Locate the cell with the specified text and output its [X, Y] center coordinate. 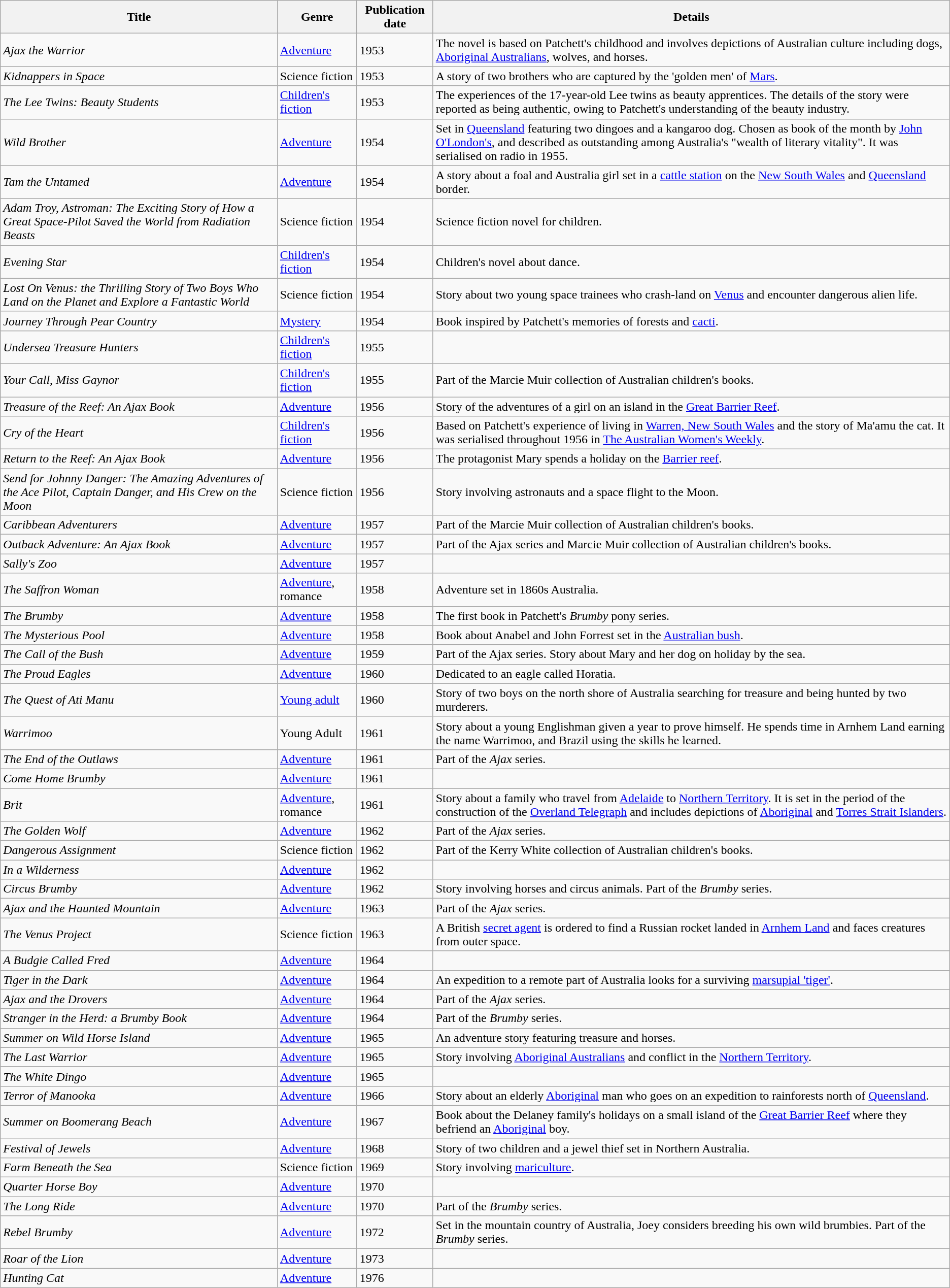
Hunting Cat [139, 1278]
The Long Ride [139, 1206]
Publication date [395, 17]
The Lee Twins: Beauty Students [139, 103]
Dedicated to an eagle called Horatia. [691, 674]
1969 [395, 1168]
Book about the Delaney family's holidays on a small island of the Great Barrier Reef where they befriend an Aboriginal boy. [691, 1122]
Summer on Wild Horse Island [139, 1038]
Ajax and the Haunted Mountain [139, 908]
The protagonist Mary spends a holiday on the Barrier reef. [691, 459]
The Brumby [139, 616]
Adam Troy, Astroman: The Exciting Story of How a Great Space-Pilot Saved the World from Radiation Beasts [139, 222]
1966 [395, 1096]
The Golden Wolf [139, 831]
Story involving mariculture. [691, 1168]
Farm Beneath the Sea [139, 1168]
1959 [395, 654]
Wild Brother [139, 142]
Sally's Zoo [139, 564]
Ajax and the Drovers [139, 999]
The Saffron Woman [139, 590]
Undersea Treasure Hunters [139, 347]
Journey Through Pear Country [139, 321]
Roar of the Lion [139, 1259]
Adventure set in 1860s Australia. [691, 590]
Quarter Horse Boy [139, 1187]
Terror of Manooka [139, 1096]
Summer on Boomerang Beach [139, 1122]
The White Dingo [139, 1076]
Title [139, 17]
Kidnappers in Space [139, 76]
Story involving astronauts and a space flight to the Moon. [691, 492]
Brit [139, 804]
Return to the Reef: An Ajax Book [139, 459]
Story involving Aboriginal Australians and conflict in the Northern Territory. [691, 1057]
Caribbean Adventurers [139, 525]
The novel is based on Patchett's childhood and involves depictions of Australian culture including dogs, Aboriginal Australians, wolves, and horses. [691, 50]
Young adult [317, 700]
Warrimoo [139, 733]
The first book in Patchett's Brumby pony series. [691, 616]
Tiger in the Dark [139, 980]
Story about an elderly Aboriginal man who goes on an expedition to rainforests north of Queensland. [691, 1096]
Part of the Ajax series and Marcie Muir collection of Australian children's books. [691, 544]
Set in the mountain country of Australia, Joey considers breeding his own wild brumbies. Part of the Brumby series. [691, 1233]
Children's novel about dance. [691, 262]
A Budgie Called Fred [139, 961]
Young Adult [317, 733]
The Mysterious Pool [139, 635]
Lost On Venus: the Thrilling Story of Two Boys Who Land on the Planet and Explore a Fantastic World [139, 294]
Book inspired by Patchett's memories of forests and cacti. [691, 321]
Festival of Jewels [139, 1148]
Part of the Ajax series. Story about Mary and her dog on holiday by the sea. [691, 654]
Mystery [317, 321]
1972 [395, 1233]
A British secret agent is ordered to find a Russian rocket landed in Arnhem Land and faces creatures from outer space. [691, 934]
Story of two children and a jewel thief set in Northern Australia. [691, 1148]
Story about two young space trainees who crash-land on Venus and encounter dangerous alien life. [691, 294]
Rebel Brumby [139, 1233]
Part of the Kerry White collection of Australian children's books. [691, 850]
1967 [395, 1122]
The Last Warrior [139, 1057]
The Venus Project [139, 934]
Circus Brumby [139, 889]
In a Wilderness [139, 870]
Come Home Brumby [139, 778]
Ajax the Warrior [139, 50]
Story of two boys on the north shore of Australia searching for treasure and being hunted by two murderers. [691, 700]
An expedition to a remote part of Australia looks for a surviving marsupial 'tiger'. [691, 980]
1976 [395, 1278]
Details [691, 17]
Cry of the Heart [139, 433]
Story of the adventures of a girl on an island in the Great Barrier Reef. [691, 407]
The Call of the Bush [139, 654]
A story of two brothers who are captured by the 'golden men' of Mars. [691, 76]
Your Call, Miss Gaynor [139, 380]
An adventure story featuring treasure and horses. [691, 1038]
The End of the Outlaws [139, 759]
1973 [395, 1259]
Story involving horses and circus animals. Part of the Brumby series. [691, 889]
Evening Star [139, 262]
The Quest of Ati Manu [139, 700]
The Proud Eagles [139, 674]
Book about Anabel and John Forrest set in the Australian bush. [691, 635]
Science fiction novel for children. [691, 222]
Outback Adventure: An Ajax Book [139, 544]
Tam the Untamed [139, 182]
A story about a foal and Australia girl set in a cattle station on the New South Wales and Queensland border. [691, 182]
Genre [317, 17]
Dangerous Assignment [139, 850]
Send for Johnny Danger: The Amazing Adventures of the Ace Pilot, Captain Danger, and His Crew on the Moon [139, 492]
1968 [395, 1148]
Stranger in the Herd: a Brumby Book [139, 1018]
Treasure of the Reef: An Ajax Book [139, 407]
